Return (x, y) of the center of cell containing provided text 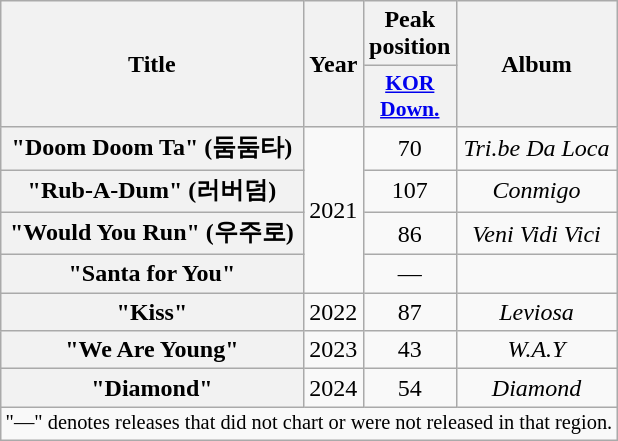
2022 (334, 312)
70 (410, 148)
Peak position (410, 34)
"Rub-A-Dum" (러버덤) (152, 192)
Year (334, 64)
2024 (334, 388)
Veni Vidi Vici (536, 234)
Album (536, 64)
54 (410, 388)
Conmigo (536, 192)
KORDown. (410, 96)
Title (152, 64)
"We Are Young" (152, 350)
87 (410, 312)
43 (410, 350)
Tri.be Da Loca (536, 148)
"Would You Run" (우주로) (152, 234)
107 (410, 192)
"—" denotes releases that did not chart or were not released in that region. (309, 424)
"Kiss" (152, 312)
Leviosa (536, 312)
"Diamond" (152, 388)
2023 (334, 350)
"Santa for You" (152, 274)
2021 (334, 210)
— (410, 274)
"Doom Doom Ta" (둠둠타) (152, 148)
W.A.Y (536, 350)
Diamond (536, 388)
86 (410, 234)
